Identify which cell holds the provided text, then report its [x, y] central coordinate. 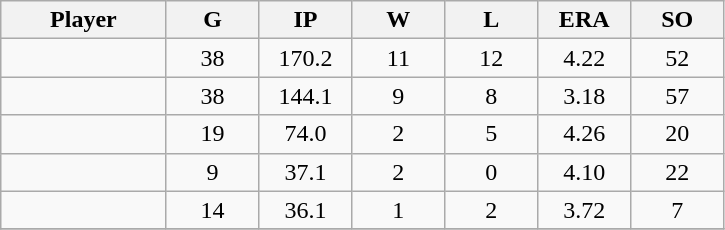
4.26 [584, 134]
1 [398, 210]
11 [398, 58]
3.18 [584, 96]
74.0 [306, 134]
5 [492, 134]
IP [306, 20]
SO [678, 20]
170.2 [306, 58]
3.72 [584, 210]
22 [678, 172]
8 [492, 96]
52 [678, 58]
4.22 [584, 58]
G [212, 20]
144.1 [306, 96]
37.1 [306, 172]
ERA [584, 20]
20 [678, 134]
4.10 [584, 172]
12 [492, 58]
19 [212, 134]
W [398, 20]
7 [678, 210]
36.1 [306, 210]
14 [212, 210]
Player [84, 20]
57 [678, 96]
L [492, 20]
0 [492, 172]
